Locate the cell with the specified text and output its [X, Y] center coordinate. 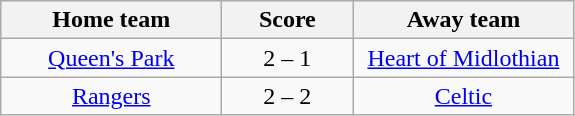
2 – 2 [288, 96]
Rangers [112, 96]
Celtic [464, 96]
Away team [464, 20]
Queen's Park [112, 58]
2 – 1 [288, 58]
Home team [112, 20]
Score [288, 20]
Heart of Midlothian [464, 58]
